Extract the (X, Y) coordinate from the center of the cell holding the provided text.  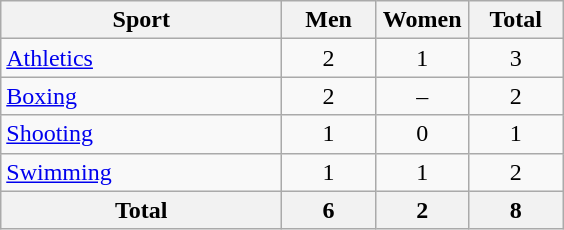
Women (422, 20)
– (422, 96)
Boxing (142, 96)
8 (516, 210)
Sport (142, 20)
Shooting (142, 134)
Swimming (142, 172)
6 (329, 210)
Men (329, 20)
3 (516, 58)
0 (422, 134)
Athletics (142, 58)
